Detect which cell encompasses the target text, then output its [X, Y] center coordinate. 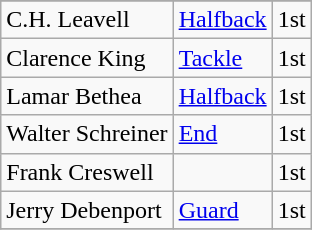
Lamar Bethea [87, 96]
Walter Schreiner [87, 134]
C.H. Leavell [87, 20]
Jerry Debenport [87, 210]
Clarence King [87, 58]
Guard [222, 210]
Tackle [222, 58]
End [222, 134]
Frank Creswell [87, 172]
